Extract the [X, Y] coordinate from the center of the cell holding the provided text.  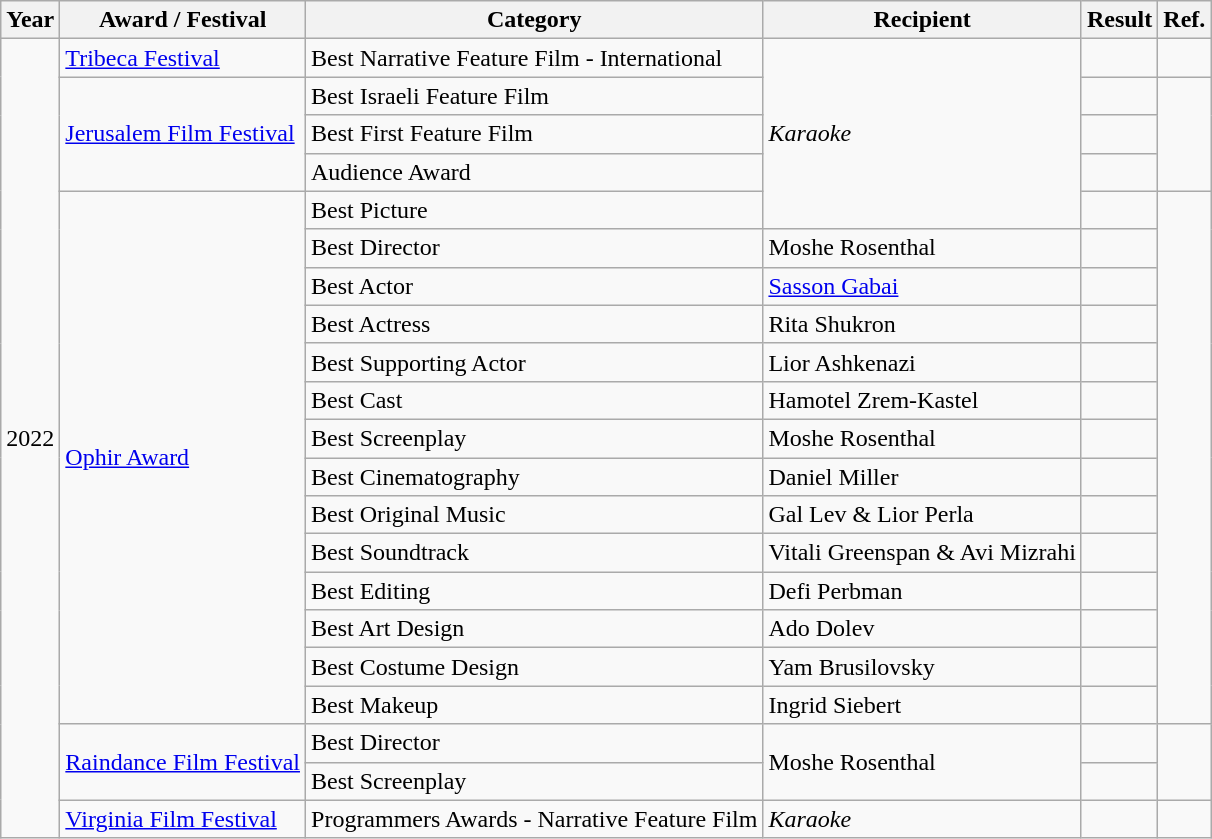
Virginia Film Festival [183, 819]
Ingrid Siebert [922, 705]
Award / Festival [183, 20]
Best Soundtrack [534, 553]
Best Art Design [534, 629]
Recipient [922, 20]
Raindance Film Festival [183, 762]
Best Israeli Feature Film [534, 96]
Daniel Miller [922, 477]
Best Supporting Actor [534, 362]
Jerusalem Film Festival [183, 134]
Ophir Award [183, 458]
Rita Shukron [922, 324]
Programmers Awards - Narrative Feature Film [534, 819]
Best Picture [534, 210]
Best Narrative Feature Film - International [534, 58]
2022 [30, 438]
Best Costume Design [534, 667]
Hamotel Zrem-Kastel [922, 400]
Best Cinematography [534, 477]
Best Actress [534, 324]
Best Editing [534, 591]
Ado Dolev [922, 629]
Tribeca Festival [183, 58]
Category [534, 20]
Lior Ashkenazi [922, 362]
Year [30, 20]
Best Makeup [534, 705]
Vitali Greenspan & Avi Mizrahi [922, 553]
Best Original Music [534, 515]
Gal Lev & Lior Perla [922, 515]
Result [1119, 20]
Best Cast [534, 400]
Audience Award [534, 172]
Ref. [1184, 20]
Best First Feature Film [534, 134]
Yam Brusilovsky [922, 667]
Sasson Gabai [922, 286]
Best Actor [534, 286]
Defi Perbman [922, 591]
